Return [x, y] of the center of cell containing provided text 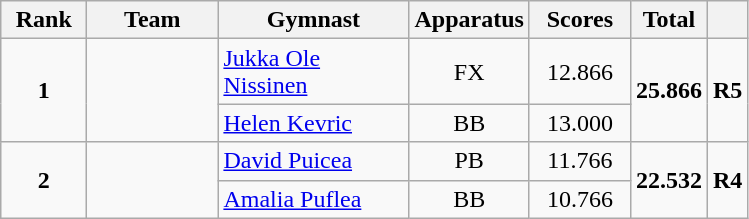
1 [44, 90]
12.866 [580, 72]
Scores [580, 20]
FX [469, 72]
R5 [727, 90]
Jukka Ole Nissinen [314, 72]
22.532 [668, 180]
Team [152, 20]
10.766 [580, 199]
Rank [44, 20]
13.000 [580, 123]
Total [668, 20]
Helen Kevric [314, 123]
David Puicea [314, 161]
11.766 [580, 161]
R4 [727, 180]
25.866 [668, 90]
Gymnast [314, 20]
PB [469, 161]
Apparatus [469, 20]
Amalia Puflea [314, 199]
2 [44, 180]
